Capture the cell that displays the provided text and extract its [x, y] central coordinate. 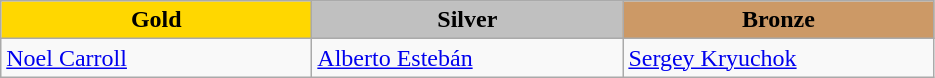
Bronze [778, 20]
Silver [468, 20]
Noel Carroll [156, 58]
Sergey Kryuchok [778, 58]
Alberto Estebán [468, 58]
Gold [156, 20]
